Capture the cell that displays the provided text and extract its [x, y] central coordinate. 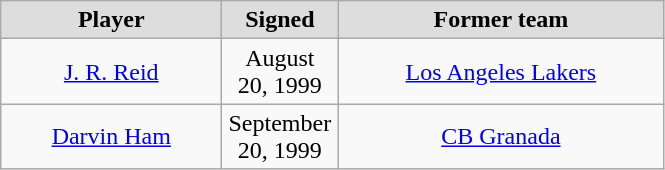
Los Angeles Lakers [501, 72]
Player [112, 20]
Former team [501, 20]
CB Granada [501, 136]
August 20, 1999 [280, 72]
J. R. Reid [112, 72]
September 20, 1999 [280, 136]
Darvin Ham [112, 136]
Signed [280, 20]
